Return (X, Y) of the center of cell containing provided text 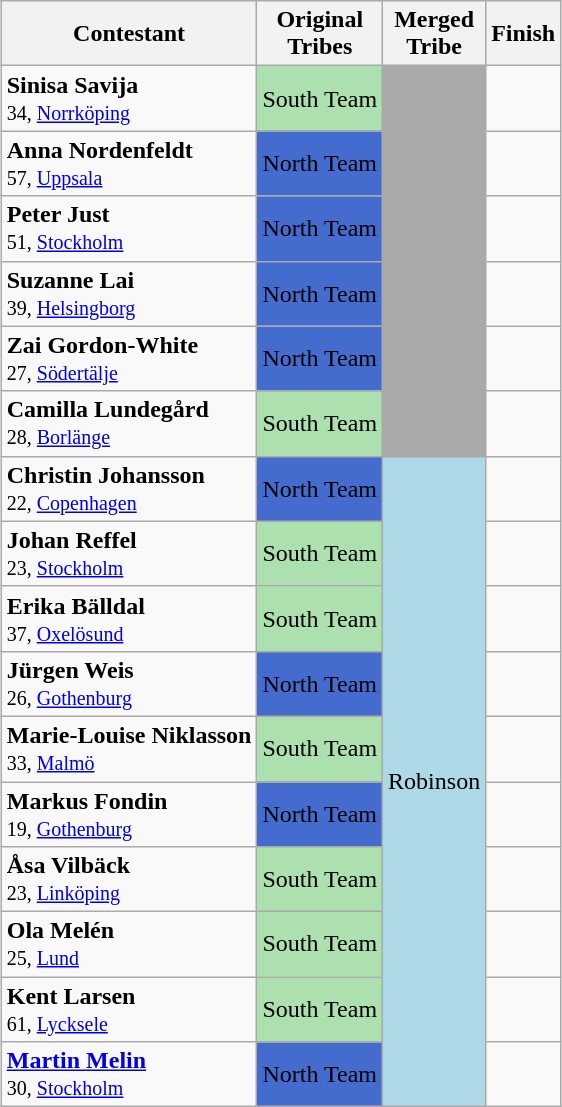
Åsa Vilbäck23, Linköping (129, 880)
Camilla Lundegård28, Borlänge (129, 424)
Johan Reffel23, Stockholm (129, 554)
Kent Larsen61, Lycksele (129, 1010)
Marie-Louise Niklasson33, Malmö (129, 748)
Markus Fondin19, Gothenburg (129, 814)
Ola Melén25, Lund (129, 944)
Christin Johansson22, Copenhagen (129, 488)
Jürgen Weis26, Gothenburg (129, 684)
Suzanne Lai39, Helsingborg (129, 294)
Peter Just51, Stockholm (129, 228)
Sinisa Savija34, Norrköping (129, 98)
MergedTribe (434, 34)
Anna Nordenfeldt57, Uppsala (129, 164)
Erika Bälldal37, Oxelösund (129, 618)
Martin Melin30, Stockholm (129, 1074)
OriginalTribes (320, 34)
Zai Gordon-White27, Södertälje (129, 358)
Contestant (129, 34)
Finish (524, 34)
Robinson (434, 782)
